Detect which cell encompasses the target text, then output its [X, Y] center coordinate. 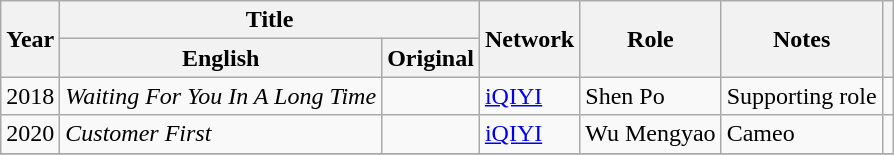
Shen Po [650, 96]
Customer First [221, 134]
Role [650, 39]
Notes [802, 39]
2018 [30, 96]
2020 [30, 134]
Supporting role [802, 96]
Original [431, 58]
Title [270, 20]
Cameo [802, 134]
Year [30, 39]
Wu Mengyao [650, 134]
Waiting For You In A Long Time [221, 96]
Network [529, 39]
English [221, 58]
